Extract the [X, Y] coordinate from the center of the cell holding the provided text.  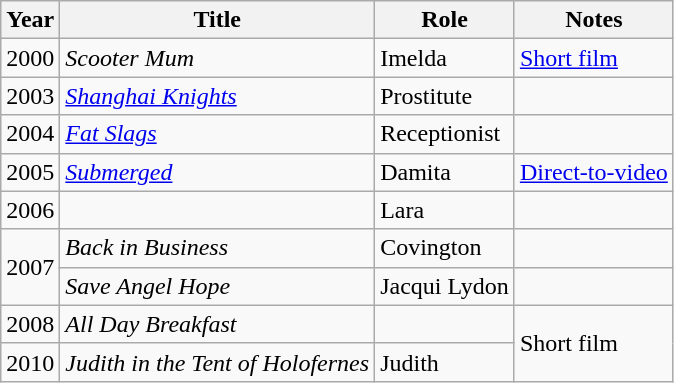
2003 [30, 96]
Covington [445, 248]
2010 [30, 362]
Submerged [218, 172]
Role [445, 20]
Jacqui Lydon [445, 286]
Back in Business [218, 248]
Judith [445, 362]
Fat Slags [218, 134]
All Day Breakfast [218, 324]
2007 [30, 267]
Save Angel Hope [218, 286]
Receptionist [445, 134]
Direct-to-video [594, 172]
Lara [445, 210]
Shanghai Knights [218, 96]
Damita [445, 172]
Notes [594, 20]
Judith in the Tent of Holofernes [218, 362]
Imelda [445, 58]
Title [218, 20]
2000 [30, 58]
Year [30, 20]
2006 [30, 210]
Prostitute [445, 96]
Scooter Mum [218, 58]
2004 [30, 134]
2005 [30, 172]
2008 [30, 324]
